Return the (x, y) coordinate for the center point of the cell that contains the specified text.  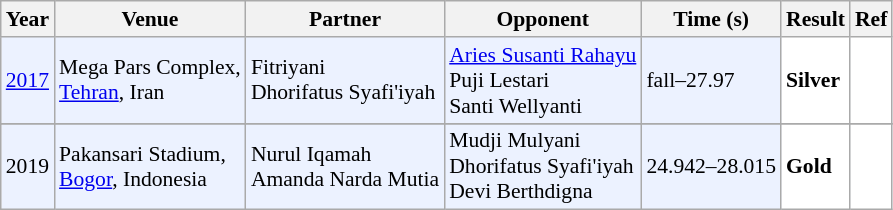
Opponent (542, 19)
Result (816, 19)
Mudji Mulyani Dhorifatus Syafi'iyah Devi Berthdigna (542, 166)
Pakansari Stadium, Bogor, Indonesia (150, 166)
Venue (150, 19)
Time (s) (711, 19)
fall–27.97 (711, 80)
Partner (345, 19)
Fitriyani Dhorifatus Syafi'iyah (345, 80)
24.942–28.015 (711, 166)
Ref (871, 19)
Year (28, 19)
Gold (816, 166)
Silver (816, 80)
Nurul Iqamah Amanda Narda Mutia (345, 166)
Mega Pars Complex, Tehran, Iran (150, 80)
2017 (28, 80)
2019 (28, 166)
Aries Susanti Rahayu Puji Lestari Santi Wellyanti (542, 80)
